Capture the cell that displays the provided text and extract its (x, y) central coordinate. 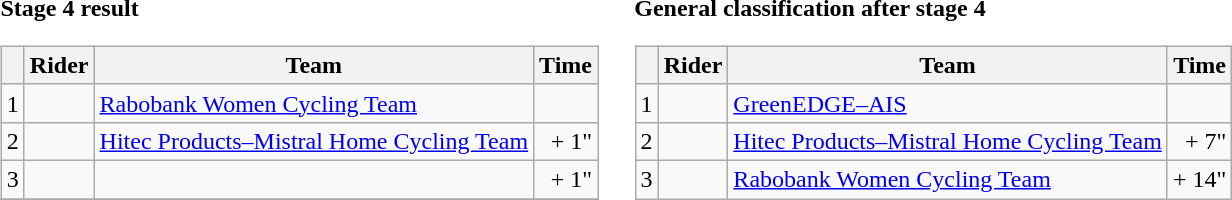
GreenEDGE–AIS (948, 103)
+ 14" (1199, 179)
+ 7" (1199, 141)
